Find where the given text appears and provide that cell's center as [X, Y] coordinate. 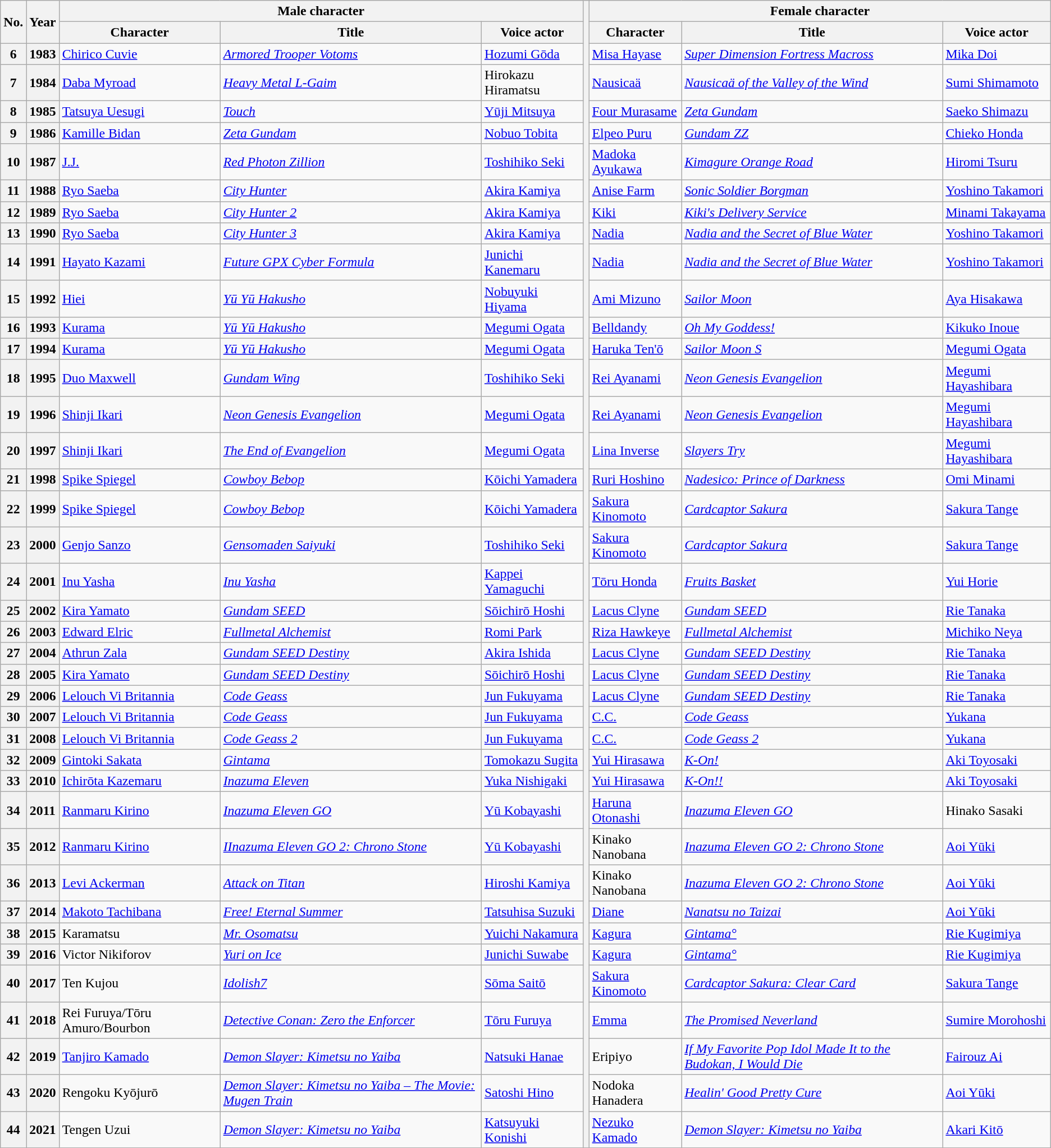
Akari Kitō [997, 1129]
19 [13, 414]
1999 [43, 509]
Junichi Suwabe [532, 954]
36 [13, 883]
Sailor Moon [812, 299]
Male character [321, 11]
2008 [43, 739]
J.J. [139, 162]
21 [13, 480]
Nadesico: Prince of Darkness [812, 480]
Hiromi Tsuru [997, 162]
No. [13, 22]
Inazuma Eleven [350, 781]
28 [13, 675]
Oh My Goddess! [812, 327]
2015 [43, 933]
Gintama [350, 760]
Elpeo Puru [636, 133]
1992 [43, 299]
Nausicaä of the Valley of the Wind [812, 82]
Ichirōta Kazemaru [139, 781]
IInazuma Eleven GO 2: Chrono Stone [350, 847]
Genjo Sanzo [139, 545]
Chieko Honda [997, 133]
Sailor Moon S [812, 349]
Diane [636, 912]
Duo Maxwell [139, 377]
Yuichi Nakamura [532, 933]
1991 [43, 262]
26 [13, 632]
Satoshi Hino [532, 1093]
23 [13, 545]
18 [13, 377]
Demon Slayer: Kimetsu no Yaiba – The Movie: Mugen Train [350, 1093]
Makoto Tachibana [139, 912]
The End of Evangelion [350, 450]
1986 [43, 133]
2011 [43, 810]
Kimagure Orange Road [812, 162]
Tatsuya Uesugi [139, 111]
2013 [43, 883]
Nobuo Tobita [532, 133]
Yuri on Ice [350, 954]
1988 [43, 190]
1994 [43, 349]
1997 [43, 450]
Emma [636, 1020]
Nausicaä [636, 82]
11 [13, 190]
Katsuyuki Konishi [532, 1129]
1984 [43, 82]
2001 [43, 582]
2017 [43, 983]
35 [13, 847]
2009 [43, 760]
6 [13, 54]
Daba Myroad [139, 82]
27 [13, 653]
9 [13, 133]
Hayato Kazami [139, 262]
Ten Kujou [139, 983]
Natsuki Hanae [532, 1056]
37 [13, 912]
Gintoki Sakata [139, 760]
The Promised Neverland [812, 1020]
Mr. Osomatsu [350, 933]
Tomokazu Sugita [532, 760]
Hinako Sasaki [997, 810]
Tōru Furuya [532, 1020]
Year [43, 22]
K-On! [812, 760]
Kamille Bidan [139, 133]
Yuka Nishigaki [532, 781]
Rei Furuya/Tōru Amuro/Bourbon [139, 1020]
Ruri Hoshino [636, 480]
2002 [43, 611]
1985 [43, 111]
Haruna Otonashi [636, 810]
Free! Eternal Summer [350, 912]
Riza Hawkeye [636, 632]
Kiki's Delivery Service [812, 212]
Rengoku Kyōjurō [139, 1093]
1996 [43, 414]
Gundam ZZ [812, 133]
2012 [43, 847]
Attack on Titan [350, 883]
Cardcaptor Sakura: Clear Card [812, 983]
Yūji Mitsuya [532, 111]
1993 [43, 327]
38 [13, 933]
Akira Ishida [532, 653]
1983 [43, 54]
10 [13, 162]
25 [13, 611]
2018 [43, 1020]
2021 [43, 1129]
2004 [43, 653]
Super Dimension Fortress Macross [812, 54]
30 [13, 717]
Nezuko Kamado [636, 1129]
Sumire Morohoshi [997, 1020]
2019 [43, 1056]
City Hunter 3 [350, 233]
2016 [43, 954]
8 [13, 111]
Gundam Wing [350, 377]
Tanjiro Kamado [139, 1056]
Minami Takayama [997, 212]
Ami Mizuno [636, 299]
2020 [43, 1093]
Kappei Yamaguchi [532, 582]
Kiki [636, 212]
24 [13, 582]
Chirico Cuvie [139, 54]
Tōru Honda [636, 582]
Eripiyo [636, 1056]
Tengen Uzui [139, 1129]
2005 [43, 675]
Omi Minami [997, 480]
2006 [43, 696]
Aya Hisakawa [997, 299]
Female character [820, 11]
Athrun Zala [139, 653]
Future GPX Cyber Formula [350, 262]
Idolish7 [350, 983]
Touch [350, 111]
Edward Elric [139, 632]
1987 [43, 162]
Victor Nikiforov [139, 954]
Michiko Neya [997, 632]
Kikuko Inoue [997, 327]
Nodoka Hanadera [636, 1093]
Sonic Soldier Borgman [812, 190]
Hiroshi Kamiya [532, 883]
2010 [43, 781]
Anise Farm [636, 190]
40 [13, 983]
Gensomaden Saiyuki [350, 545]
Detective Conan: Zero the Enforcer [350, 1020]
29 [13, 696]
Sumi Shimamoto [997, 82]
12 [13, 212]
1990 [43, 233]
Fruits Basket [812, 582]
Tatsuhisa Suzuki [532, 912]
Haruka Ten'ō [636, 349]
16 [13, 327]
13 [13, 233]
Nobuyuki Hiyama [532, 299]
City Hunter 2 [350, 212]
42 [13, 1056]
44 [13, 1129]
34 [13, 810]
Belldandy [636, 327]
1989 [43, 212]
7 [13, 82]
K-On!! [812, 781]
Healin' Good Pretty Cure [812, 1093]
2000 [43, 545]
Karamatsu [139, 933]
Romi Park [532, 632]
32 [13, 760]
Red Photon Zillion [350, 162]
Lina Inverse [636, 450]
1995 [43, 377]
Armored Trooper Votoms [350, 54]
Sōma Saitō [532, 983]
2007 [43, 717]
22 [13, 509]
City Hunter [350, 190]
Mika Doi [997, 54]
17 [13, 349]
31 [13, 739]
Madoka Ayukawa [636, 162]
Saeko Shimazu [997, 111]
Slayers Try [812, 450]
Fairouz Ai [997, 1056]
14 [13, 262]
33 [13, 781]
Misa Hayase [636, 54]
Heavy Metal L-Gaim [350, 82]
Hiei [139, 299]
15 [13, 299]
Four Murasame [636, 111]
Junichi Kanemaru [532, 262]
If My Favorite Pop Idol Made It to the Budokan, I Would Die [812, 1056]
Hozumi Gōda [532, 54]
1998 [43, 480]
39 [13, 954]
20 [13, 450]
41 [13, 1020]
Levi Ackerman [139, 883]
2003 [43, 632]
Yui Horie [997, 582]
43 [13, 1093]
Hirokazu Hiramatsu [532, 82]
Nanatsu no Taizai [812, 912]
2014 [43, 912]
